Scan for the cell matching the given text and deliver its (X, Y) coordinate at center. 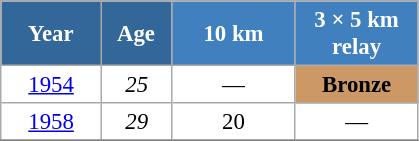
1954 (52, 85)
10 km (234, 34)
Year (52, 34)
25 (136, 85)
3 × 5 km relay (356, 34)
1958 (52, 122)
Bronze (356, 85)
29 (136, 122)
Age (136, 34)
20 (234, 122)
